Extract the (X, Y) coordinate from the center of the cell holding the provided text.  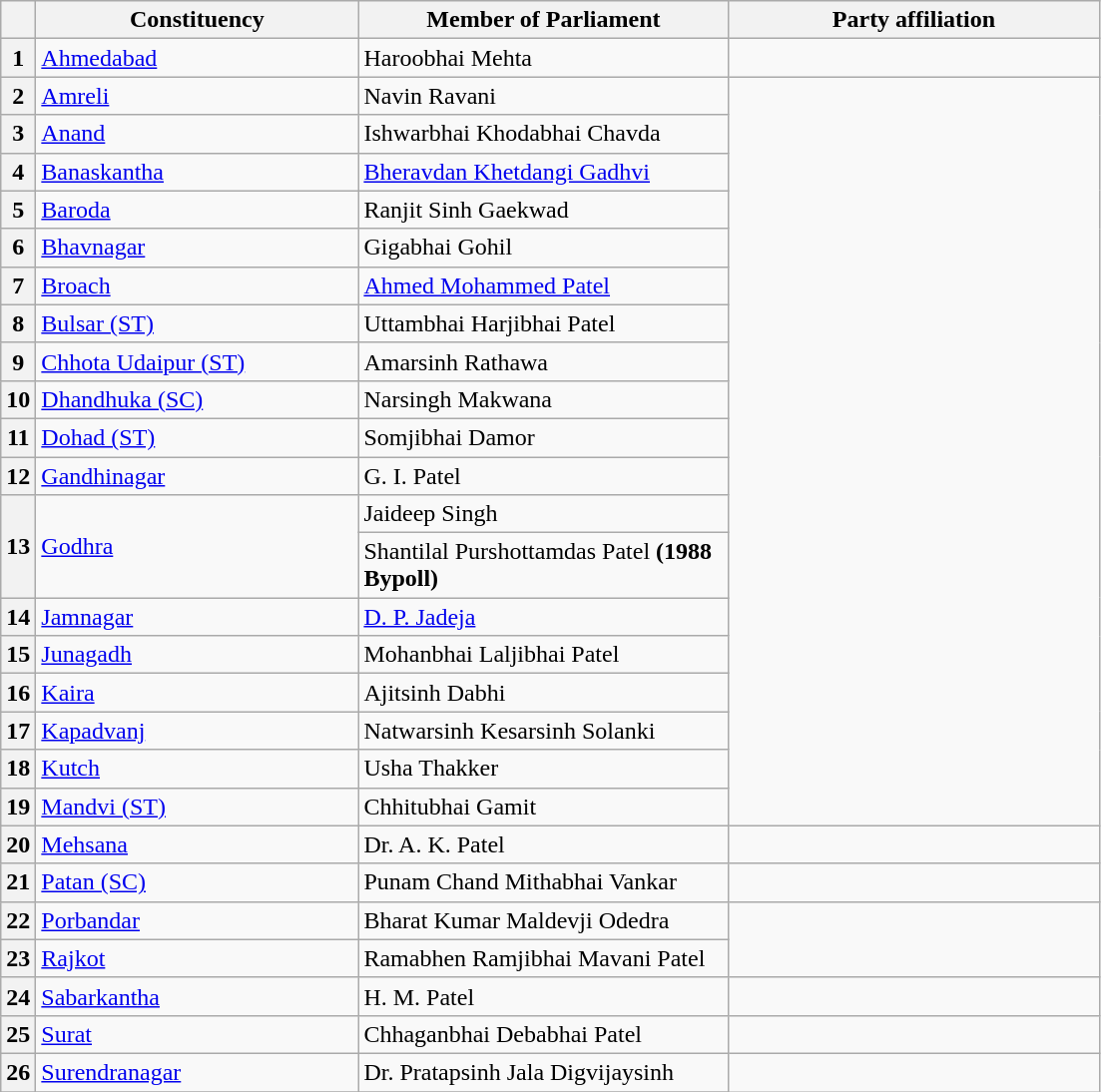
Navin Ravani (543, 96)
Dr. Pratapsinh Jala Digvijaysinh (543, 1072)
Porbandar (198, 920)
Ahmedabad (198, 58)
Mandvi (ST) (198, 807)
18 (18, 769)
Dr. A. K. Patel (543, 844)
2 (18, 96)
12 (18, 476)
10 (18, 399)
Chhitubhai Gamit (543, 807)
Ranjit Sinh Gaekwad (543, 210)
Kapadvanj (198, 731)
Jaideep Singh (543, 514)
Gandhinagar (198, 476)
21 (18, 882)
Surat (198, 1034)
Natwarsinh Kesarsinh Solanki (543, 731)
5 (18, 210)
6 (18, 248)
Rajkot (198, 958)
Junagadh (198, 655)
Party affiliation (914, 20)
25 (18, 1034)
Jamnagar (198, 617)
G. I. Patel (543, 476)
Sabarkantha (198, 996)
Member of Parliament (543, 20)
23 (18, 958)
26 (18, 1072)
Ishwarbhai Khodabhai Chavda (543, 134)
14 (18, 617)
Anand (198, 134)
D. P. Jadeja (543, 617)
Usha Thakker (543, 769)
Kaira (198, 693)
17 (18, 731)
Chhaganbhai Debabhai Patel (543, 1034)
7 (18, 285)
Narsingh Makwana (543, 399)
Baroda (198, 210)
Haroobhai Mehta (543, 58)
13 (18, 547)
Bulsar (ST) (198, 323)
19 (18, 807)
1 (18, 58)
Amreli (198, 96)
Patan (SC) (198, 882)
Dohad (ST) (198, 437)
16 (18, 693)
Mohanbhai Laljibhai Patel (543, 655)
3 (18, 134)
Banaskantha (198, 172)
22 (18, 920)
9 (18, 361)
Punam Chand Mithabhai Vankar (543, 882)
Surendranagar (198, 1072)
Constituency (198, 20)
Amarsinh Rathawa (543, 361)
Shantilal Purshottamdas Patel (1988 Bypoll) (543, 565)
Dhandhuka (SC) (198, 399)
Somjibhai Damor (543, 437)
20 (18, 844)
H. M. Patel (543, 996)
Bharat Kumar Maldevji Odedra (543, 920)
24 (18, 996)
Gigabhai Gohil (543, 248)
Chhota Udaipur (ST) (198, 361)
Godhra (198, 547)
15 (18, 655)
Ramabhen Ramjibhai Mavani Patel (543, 958)
Mehsana (198, 844)
4 (18, 172)
11 (18, 437)
Bhavnagar (198, 248)
Bheravdan Khetdangi Gadhvi (543, 172)
8 (18, 323)
Ajitsinh Dabhi (543, 693)
Broach (198, 285)
Ahmed Mohammed Patel (543, 285)
Kutch (198, 769)
Uttambhai Harjibhai Patel (543, 323)
